Find where the given text appears and provide that cell's center as [x, y] coordinate. 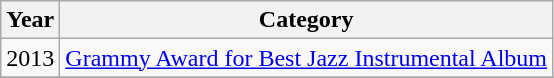
2013 [30, 58]
Grammy Award for Best Jazz Instrumental Album [306, 58]
Category [306, 20]
Year [30, 20]
